Search for the cell housing the specified text and yield its (X, Y) center coordinate. 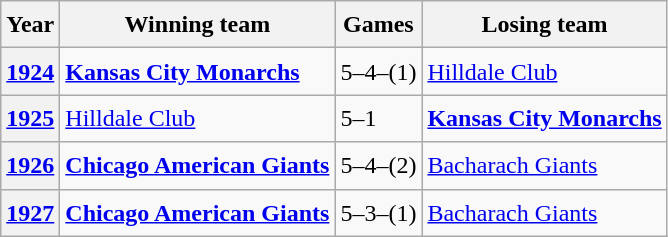
1924 (30, 72)
Games (378, 24)
1927 (30, 212)
Year (30, 24)
5–4–(2) (378, 166)
1925 (30, 118)
5–4–(1) (378, 72)
Losing team (544, 24)
1926 (30, 166)
5–1 (378, 118)
Winning team (198, 24)
5–3–(1) (378, 212)
